Capture the cell that displays the provided text and extract its (X, Y) central coordinate. 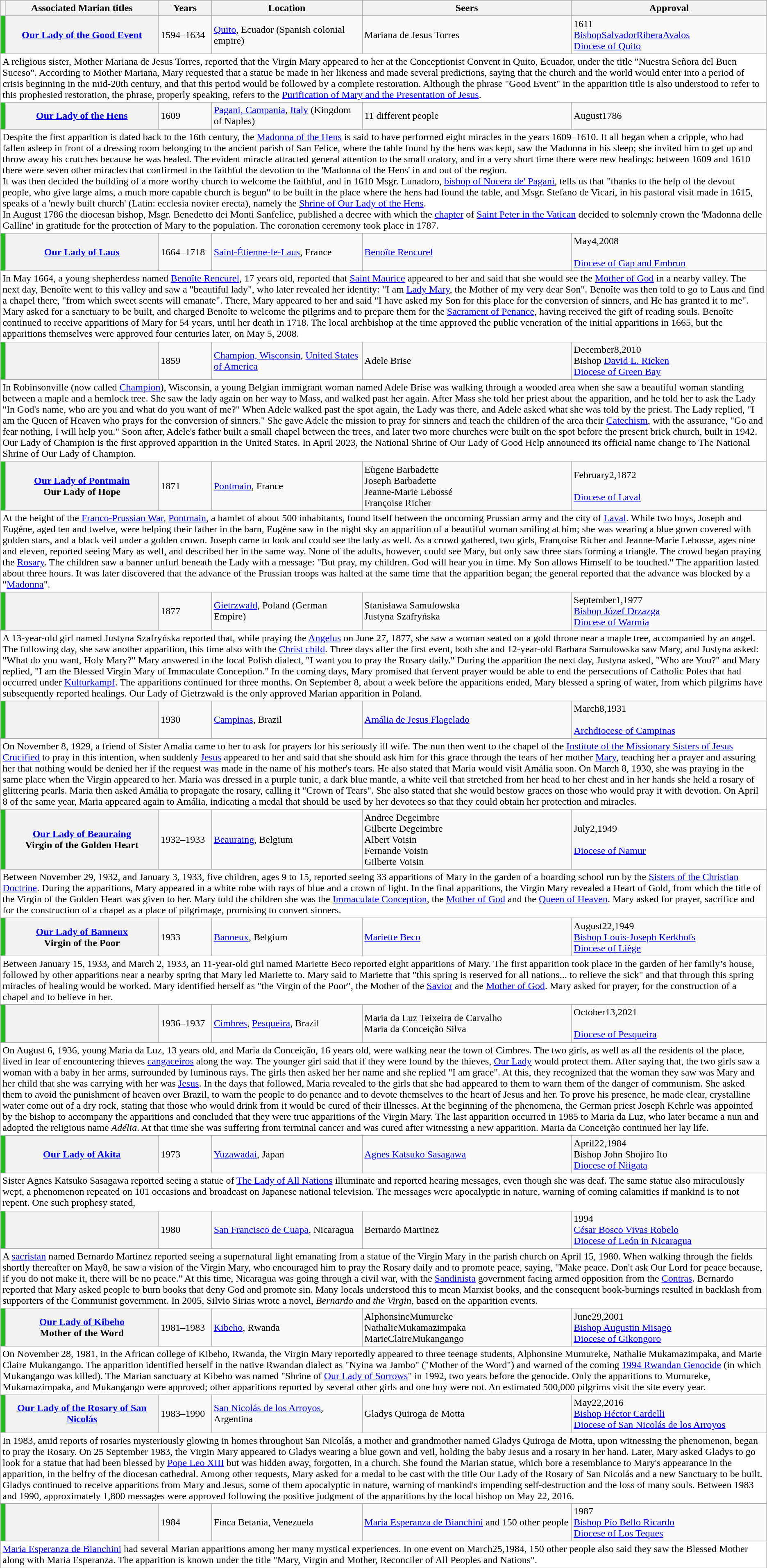
1983–1990 (185, 1414)
Gladys Quiroga de Motta (467, 1414)
December8,2010Bishop David L. RickenDiocese of Green Bay (669, 361)
Maria da Luz Teixeira de CarvalhoMaria da Conceição Silva (467, 1023)
Amália de Jesus Flagelado (467, 720)
Our Lady of the Hens (82, 116)
July2,1949Diocese of Namur (669, 840)
1611BishopSalvadorRiberaAvalosDiocese of Quito (669, 35)
Bernardo Martinez (467, 1230)
October13,2021Diocese of Pesqueira (669, 1023)
Mariette Beco (467, 937)
August22,1949Bishop Louis-Joseph KerkhofsDiocese of Liège (669, 937)
Kibeho, Rwanda (287, 1327)
March8,1931Archdiocese of Campinas (669, 720)
Associated Marian titles (82, 8)
Our Lady of the Rosary of San Nicolás (82, 1414)
Years (185, 8)
Our Lady of PontmainOur Lady of Hope (82, 486)
Pagani, Campania, Italy (Kingdom of Naples) (287, 116)
1984 (185, 1523)
1871 (185, 486)
1877 (185, 611)
Eùgene BarbadetteJoseph BarbadetteJeanne-Marie LebosséFrançoise Richer (467, 486)
1594–1634 (185, 35)
Pontmain, France (287, 486)
September1,1977Bishop Józef DrzazgaDiocese of Warmia (669, 611)
Our Lady of Laus (82, 252)
April22,1984Bishop John Shojiro ItoDiocese of Niigata (669, 1154)
1859 (185, 361)
Adele Brise (467, 361)
11 different people (467, 116)
Andree DegeimbreGilberte DegeimbreAlbert VoisinFernande VoisinGilberte Voisin (467, 840)
1609 (185, 116)
June29,2001Bishop Augustin MisagoDiocese of Gikongoro (669, 1327)
Quito, Ecuador (Spanish colonial empire) (287, 35)
1994César Bosco Vivas RobeloDiocese of León in Nicaragua (669, 1230)
1980 (185, 1230)
Banneux, Belgium (287, 937)
Seers (467, 8)
Approval (669, 8)
1664–1718 (185, 252)
Campinas, Brazil (287, 720)
Maria Esperanza de Bianchini and 150 other people (467, 1523)
Saint-Étienne-le-Laus, France (287, 252)
August1786 (669, 116)
Our Lady of BeauraingVirgin of the Golden Heart (82, 840)
Our Lady of BanneuxVirgin of the Poor (82, 937)
1932–1933 (185, 840)
1981–1983 (185, 1327)
1987Bishop Pío Bello RicardoDiocese of Los Teques (669, 1523)
Benoîte Rencurel (467, 252)
Our Lady of Akita (82, 1154)
San Nicolás de los Arroyos, Argentina (287, 1414)
San Francisco de Cuapa, Nicaragua (287, 1230)
Finca Betania, Venezuela (287, 1523)
Cimbres, Pesqueira, Brazil (287, 1023)
Yuzawadai, Japan (287, 1154)
Agnes Katsuko Sasagawa (467, 1154)
May4,2008Diocese of Gap and Embrun (669, 252)
May22,2016Bishop Héctor CardelliDiocese of San Nicolás de los Arroyos (669, 1414)
Location (287, 8)
Mariana de Jesus Torres (467, 35)
Champion, Wisconsin, United States of America (287, 361)
1930 (185, 720)
1936–1937 (185, 1023)
Stanisława SamulowskaJustyna Szafryńska (467, 611)
Our Lady of KibehoMother of the Word (82, 1327)
February2,1872Diocese of Laval (669, 486)
Our Lady of the Good Event (82, 35)
1973 (185, 1154)
Gietrzwałd, Poland (German Empire) (287, 611)
1933 (185, 937)
Beauraing, Belgium (287, 840)
AlphonsineMumurekeNathalieMukamazimpakaMarieClaireMukangango (467, 1327)
